Return (X, Y) of the center of cell containing provided text 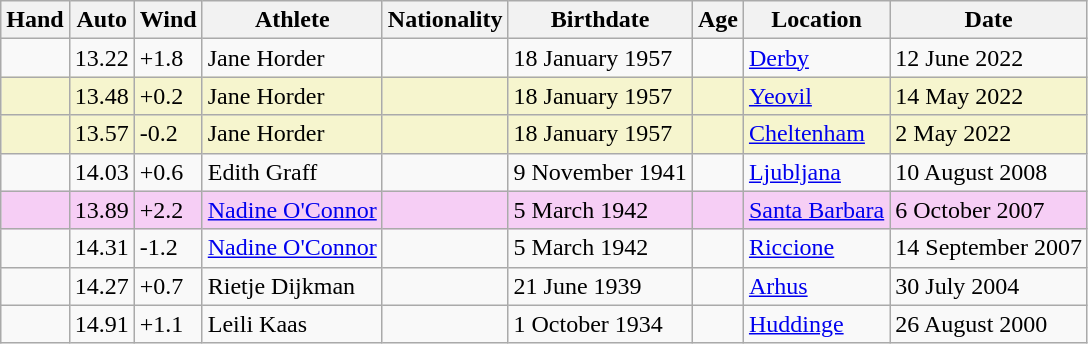
+0.6 (168, 172)
13.22 (102, 58)
14 May 2022 (989, 96)
Huddinge (816, 324)
-0.2 (168, 134)
+1.1 (168, 324)
1 October 1934 (600, 324)
+2.2 (168, 210)
+0.7 (168, 286)
Edith Graff (292, 172)
2 May 2022 (989, 134)
Riccione (816, 248)
Hand (35, 20)
14.03 (102, 172)
13.89 (102, 210)
9 November 1941 (600, 172)
Yeovil (816, 96)
-1.2 (168, 248)
Arhus (816, 286)
Rietje Dijkman (292, 286)
10 August 2008 (989, 172)
Wind (168, 20)
Age (718, 20)
Santa Barbara (816, 210)
21 June 1939 (600, 286)
Leili Kaas (292, 324)
Auto (102, 20)
+0.2 (168, 96)
13.57 (102, 134)
Derby (816, 58)
Date (989, 20)
Athlete (292, 20)
Ljubljana (816, 172)
Nationality (445, 20)
13.48 (102, 96)
6 October 2007 (989, 210)
26 August 2000 (989, 324)
Birthdate (600, 20)
14.91 (102, 324)
Cheltenham (816, 134)
14.27 (102, 286)
+1.8 (168, 58)
14.31 (102, 248)
Location (816, 20)
30 July 2004 (989, 286)
12 June 2022 (989, 58)
14 September 2007 (989, 248)
